Output the (X, Y) coordinate of the center of the cell containing the given text.  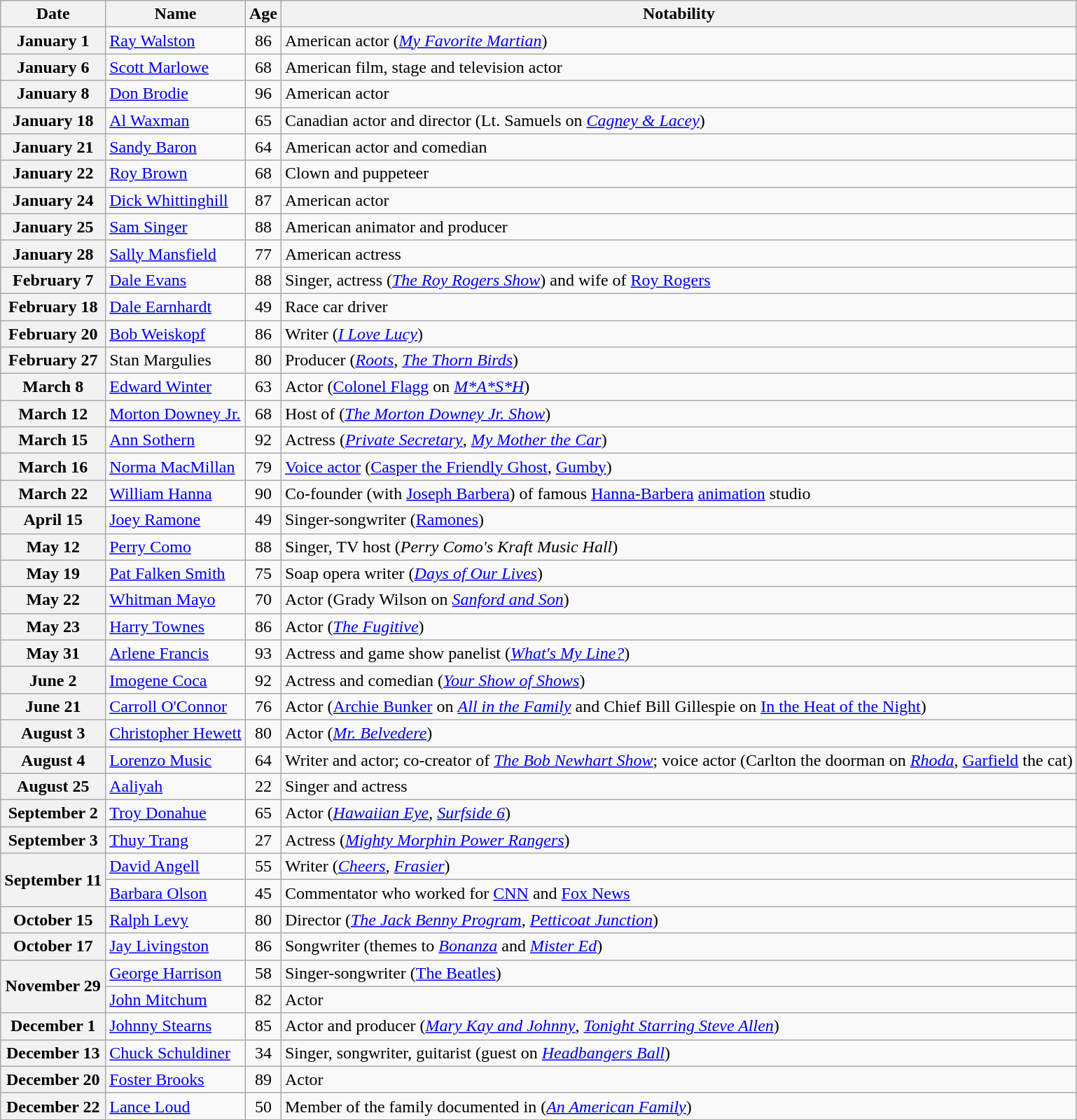
Harry Townes (176, 626)
American film, stage and television actor (679, 67)
34 (263, 1053)
Commentator who worked for CNN and Fox News (679, 893)
Voice actor (Casper the Friendly Ghost, Gumby) (679, 467)
Joey Ramone (176, 520)
January 25 (53, 227)
Actress (Private Secretary, My Mother the Car) (679, 440)
Jay Livingston (176, 946)
27 (263, 840)
Actor (Grady Wilson on Sanford and Son) (679, 600)
76 (263, 706)
June 21 (53, 706)
January 8 (53, 94)
John Mitchum (176, 1000)
Actor (Archie Bunker on All in the Family and Chief Bill Gillespie on In the Heat of the Night) (679, 706)
Host of (The Morton Downey Jr. Show) (679, 414)
April 15 (53, 520)
March 12 (53, 414)
Arlene Francis (176, 653)
November 29 (53, 986)
Singer, TV host (Perry Como's Kraft Music Hall) (679, 547)
Singer and actress (679, 787)
Sam Singer (176, 227)
American actor and comedian (679, 147)
Actor (The Fugitive) (679, 626)
May 22 (53, 600)
Johnny Stearns (176, 1026)
Lorenzo Music (176, 759)
January 22 (53, 174)
58 (263, 973)
May 31 (53, 653)
Age (263, 14)
American actress (679, 253)
January 18 (53, 120)
Singer-songwriter (The Beatles) (679, 973)
Foster Brooks (176, 1079)
October 15 (53, 920)
Chuck Schuldiner (176, 1053)
22 (263, 787)
August 25 (53, 787)
Songwriter (themes to Bonanza and Mister Ed) (679, 946)
Pat Falken Smith (176, 573)
Stan Margulies (176, 360)
Actress and comedian (Your Show of Shows) (679, 680)
Scott Marlowe (176, 67)
Race car driver (679, 307)
45 (263, 893)
89 (263, 1079)
Actor (Mr. Belvedere) (679, 733)
Sally Mansfield (176, 253)
December 1 (53, 1026)
December 13 (53, 1053)
Whitman Mayo (176, 600)
March 22 (53, 493)
December 22 (53, 1106)
70 (263, 600)
82 (263, 1000)
American animator and producer (679, 227)
Writer and actor; co-creator of The Bob Newhart Show; voice actor (Carlton the doorman on Rhoda, Garfield the cat) (679, 759)
February 27 (53, 360)
63 (263, 387)
March 16 (53, 467)
September 11 (53, 880)
Al Waxman (176, 120)
Troy Donahue (176, 813)
79 (263, 467)
50 (263, 1106)
77 (263, 253)
87 (263, 200)
American actor (My Favorite Martian) (679, 41)
Dick Whittinghill (176, 200)
Writer (Cheers, Frasier) (679, 867)
May 19 (53, 573)
Dale Earnhardt (176, 307)
Dale Evans (176, 280)
George Harrison (176, 973)
93 (263, 653)
90 (263, 493)
Actor and producer (Mary Kay and Johnny, Tonight Starring Steve Allen) (679, 1026)
Lance Loud (176, 1106)
Carroll O'Connor (176, 706)
85 (263, 1026)
May 23 (53, 626)
January 24 (53, 200)
Canadian actor and director (Lt. Samuels on Cagney & Lacey) (679, 120)
Member of the family documented in (An American Family) (679, 1106)
Actor (Hawaiian Eye, Surfside 6) (679, 813)
Singer, songwriter, guitarist (guest on Headbangers Ball) (679, 1053)
Morton Downey Jr. (176, 414)
Ralph Levy (176, 920)
75 (263, 573)
Edward Winter (176, 387)
96 (263, 94)
Singer-songwriter (Ramones) (679, 520)
Notability (679, 14)
Barbara Olson (176, 893)
March 15 (53, 440)
August 4 (53, 759)
September 2 (53, 813)
January 21 (53, 147)
Name (176, 14)
David Angell (176, 867)
Singer, actress (The Roy Rogers Show) and wife of Roy Rogers (679, 280)
Aaliyah (176, 787)
Director (The Jack Benny Program, Petticoat Junction) (679, 920)
March 8 (53, 387)
January 1 (53, 41)
Bob Weiskopf (176, 334)
Roy Brown (176, 174)
Christopher Hewett (176, 733)
Actor (Colonel Flagg on M*A*S*H) (679, 387)
Perry Como (176, 547)
Norma MacMillan (176, 467)
January 28 (53, 253)
December 20 (53, 1079)
Don Brodie (176, 94)
Sandy Baron (176, 147)
May 12 (53, 547)
Actress (Mighty Morphin Power Rangers) (679, 840)
February 7 (53, 280)
Co-founder (with Joseph Barbera) of famous Hanna-Barbera animation studio (679, 493)
Ann Sothern (176, 440)
February 20 (53, 334)
June 2 (53, 680)
August 3 (53, 733)
William Hanna (176, 493)
Writer (I Love Lucy) (679, 334)
February 18 (53, 307)
Clown and puppeteer (679, 174)
Date (53, 14)
Thuy Trang (176, 840)
55 (263, 867)
October 17 (53, 946)
January 6 (53, 67)
Actress and game show panelist (What's My Line?) (679, 653)
Producer (Roots, The Thorn Birds) (679, 360)
September 3 (53, 840)
Imogene Coca (176, 680)
Ray Walston (176, 41)
Soap opera writer (Days of Our Lives) (679, 573)
